Capture the cell that displays the provided text and extract its (x, y) central coordinate. 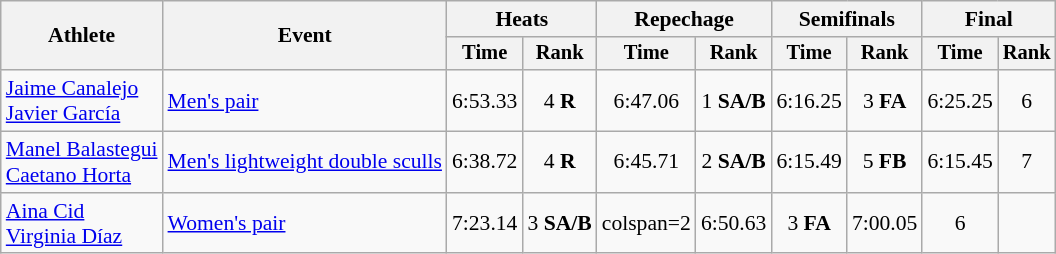
Repechage (684, 19)
Men's pair (305, 100)
2 SA/B (734, 162)
Athlete (82, 36)
6:25.25 (960, 100)
Aina CidVirginia Díaz (82, 224)
Women's pair (305, 224)
7:23.14 (484, 224)
Jaime CanalejoJavier García (82, 100)
5 FB (884, 162)
6:15.45 (960, 162)
7 (1027, 162)
7:00.05 (884, 224)
Manel BalasteguiCaetano Horta (82, 162)
colspan=2 (646, 224)
Final (988, 19)
1 SA/B (734, 100)
Event (305, 36)
6:15.49 (808, 162)
3 SA/B (559, 224)
6:45.71 (646, 162)
6:16.25 (808, 100)
6:47.06 (646, 100)
6:50.63 (734, 224)
Men's lightweight double sculls (305, 162)
Semifinals (846, 19)
6:38.72 (484, 162)
Heats (522, 19)
6:53.33 (484, 100)
